Search for the cell housing the specified text and yield its (x, y) center coordinate. 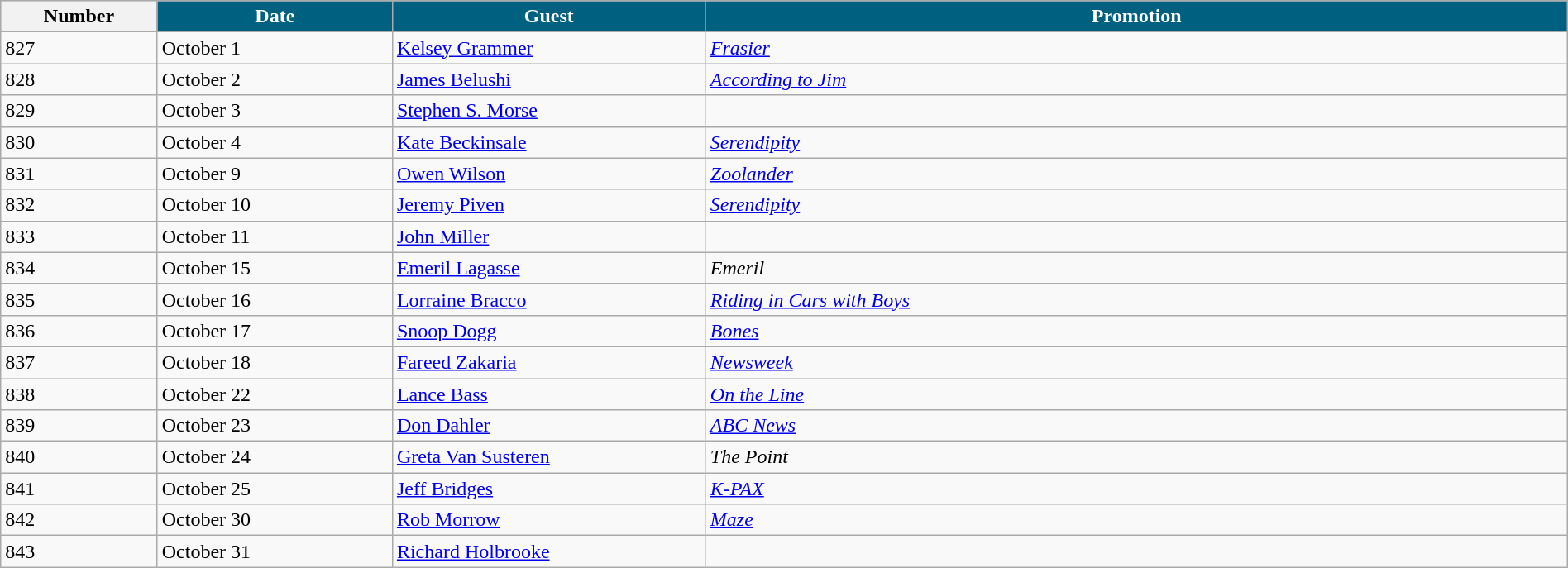
Newsweek (1136, 362)
Jeff Bridges (549, 489)
October 22 (275, 394)
Rob Morrow (549, 520)
Kelsey Grammer (549, 48)
Stephen S. Morse (549, 111)
830 (79, 142)
October 2 (275, 79)
836 (79, 331)
Promotion (1136, 17)
Jeremy Piven (549, 205)
829 (79, 111)
832 (79, 205)
October 1 (275, 48)
Lance Bass (549, 394)
October 23 (275, 426)
834 (79, 268)
October 17 (275, 331)
Date (275, 17)
October 16 (275, 299)
Zoolander (1136, 174)
Frasier (1136, 48)
Don Dahler (549, 426)
Lorraine Bracco (549, 299)
828 (79, 79)
Maze (1136, 520)
October 24 (275, 457)
On the Line (1136, 394)
837 (79, 362)
842 (79, 520)
Number (79, 17)
October 15 (275, 268)
October 11 (275, 236)
October 9 (275, 174)
According to Jim (1136, 79)
ABC News (1136, 426)
841 (79, 489)
The Point (1136, 457)
Richard Holbrooke (549, 551)
Greta Van Susteren (549, 457)
839 (79, 426)
Emeril (1136, 268)
October 4 (275, 142)
October 3 (275, 111)
Owen Wilson (549, 174)
K-PAX (1136, 489)
John Miller (549, 236)
833 (79, 236)
840 (79, 457)
Riding in Cars with Boys (1136, 299)
October 31 (275, 551)
843 (79, 551)
Fareed Zakaria (549, 362)
Kate Beckinsale (549, 142)
October 10 (275, 205)
October 30 (275, 520)
October 18 (275, 362)
Emeril Lagasse (549, 268)
Guest (549, 17)
Snoop Dogg (549, 331)
835 (79, 299)
827 (79, 48)
Bones (1136, 331)
James Belushi (549, 79)
831 (79, 174)
838 (79, 394)
October 25 (275, 489)
